Identify which cell holds the provided text, then report its (x, y) central coordinate. 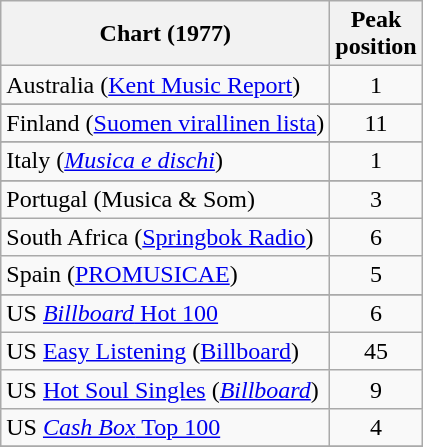
Australia (Kent Music Report) (166, 85)
Chart (1977) (166, 34)
US Billboard Hot 100 (166, 313)
Portugal (Musica & Som) (166, 199)
Spain (PROMUSICAE) (166, 275)
11 (376, 123)
45 (376, 351)
4 (376, 427)
US Cash Box Top 100 (166, 427)
5 (376, 275)
9 (376, 389)
Finland (Suomen virallinen lista) (166, 123)
US Easy Listening (Billboard) (166, 351)
Italy (Musica e dischi) (166, 161)
South Africa (Springbok Radio) (166, 237)
Peakposition (376, 34)
3 (376, 199)
US Hot Soul Singles (Billboard) (166, 389)
